Locate the cell with the specified text and output its [X, Y] center coordinate. 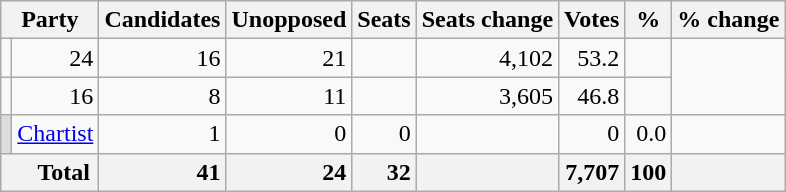
% change [728, 20]
46.8 [592, 96]
% [648, 20]
Candidates [162, 20]
1 [162, 134]
Seats change [487, 20]
41 [162, 172]
4,102 [487, 58]
Chartist [56, 134]
Seats [384, 20]
3,605 [487, 96]
Unopposed [289, 20]
Votes [592, 20]
100 [648, 172]
Party [50, 20]
8 [162, 96]
Total [50, 172]
7,707 [592, 172]
53.2 [592, 58]
21 [289, 58]
0.0 [648, 134]
11 [289, 96]
32 [384, 172]
